Capture the cell that displays the provided text and extract its [X, Y] central coordinate. 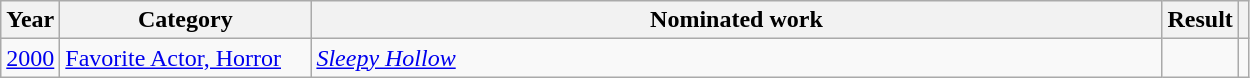
Year [30, 20]
Category [186, 20]
2000 [30, 58]
Nominated work [736, 20]
Sleepy Hollow [736, 58]
Result [1200, 20]
Favorite Actor, Horror [186, 58]
